Scan for the cell matching the given text and deliver its [X, Y] coordinate at center. 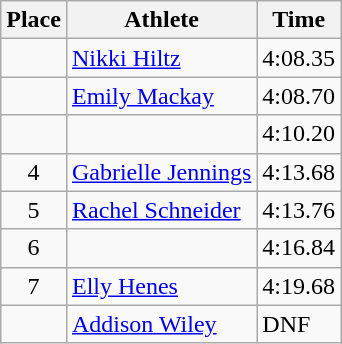
4:10.20 [299, 134]
Athlete [161, 20]
Place [34, 20]
Emily Mackay [161, 96]
Gabrielle Jennings [161, 172]
Time [299, 20]
Elly Henes [161, 286]
Addison Wiley [161, 324]
4:08.70 [299, 96]
4:13.76 [299, 210]
DNF [299, 324]
4:16.84 [299, 248]
Rachel Schneider [161, 210]
4:13.68 [299, 172]
7 [34, 286]
6 [34, 248]
4:08.35 [299, 58]
Nikki Hiltz [161, 58]
4:19.68 [299, 286]
4 [34, 172]
5 [34, 210]
